Determine the (x, y) coordinate at the center of the cell enclosing the given text.  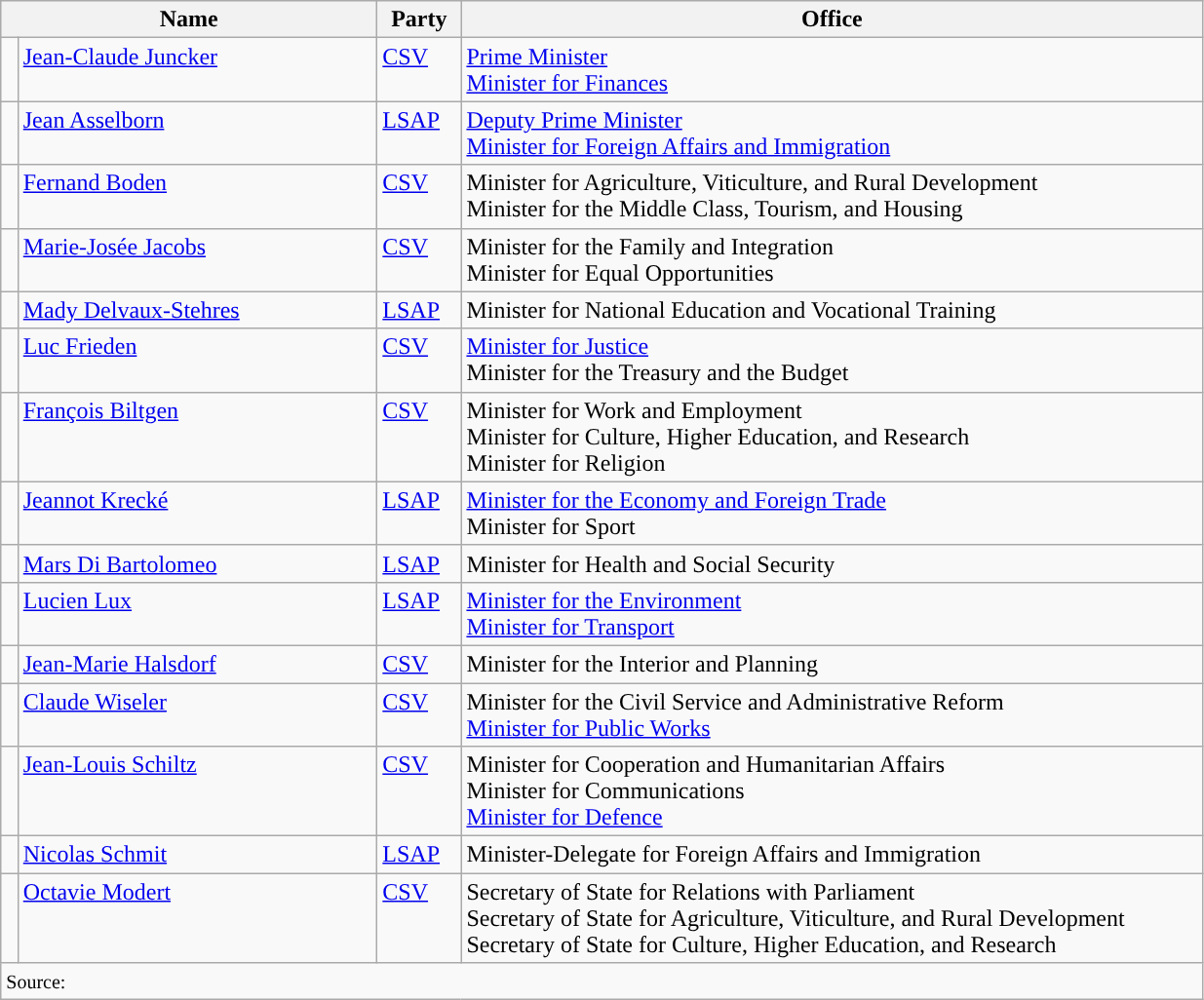
Office (833, 19)
Minister for Justice Minister for the Treasury and the Budget (833, 361)
Minister for Health and Social Security (833, 563)
Party (419, 19)
Minister-Delegate for Foreign Affairs and Immigration (833, 855)
Mady Delvaux-Stehres (197, 310)
Minister for the Family and Integration Minister for Equal Opportunities (833, 259)
Jean-Louis Schiltz (197, 791)
Fernand Boden (197, 197)
Mars Di Bartolomeo (197, 563)
Minister for Cooperation and Humanitarian Affairs Minister for Communications Minister for Defence (833, 791)
Octavie Modert (197, 918)
François Biltgen (197, 437)
Claude Wiseler (197, 713)
Minister for the Environment Minister for Transport (833, 614)
Jeannot Krecké (197, 513)
Minister for National Education and Vocational Training (833, 310)
Name (189, 19)
Jean Asselborn (197, 133)
Jean-Marie Halsdorf (197, 664)
Minister for the Civil Service and Administrative Reform Minister for Public Works (833, 713)
Marie-Josée Jacobs (197, 259)
Jean-Claude Juncker (197, 70)
Lucien Lux (197, 614)
Deputy Prime Minister Minister for Foreign Affairs and Immigration (833, 133)
Minister for the Economy and Foreign Trade Minister for Sport (833, 513)
Minister for the Interior and Planning (833, 664)
Source: (602, 981)
Prime Minister Minister for Finances (833, 70)
Minister for Agriculture, Viticulture, and Rural Development Minister for the Middle Class, Tourism, and Housing (833, 197)
Nicolas Schmit (197, 855)
Luc Frieden (197, 361)
Minister for Work and Employment Minister for Culture, Higher Education, and Research Minister for Religion (833, 437)
